Search for the cell housing the specified text and yield its (X, Y) center coordinate. 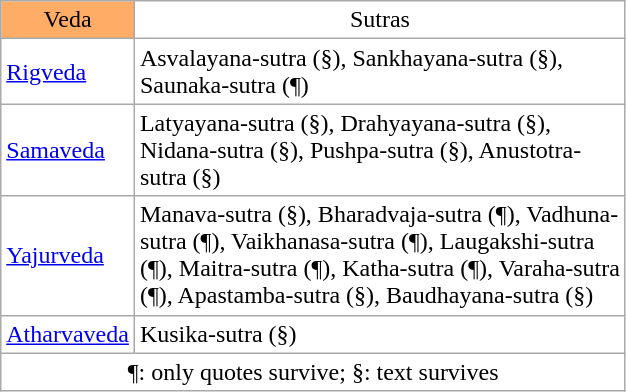
Atharvaveda (68, 334)
Yajurveda (68, 256)
Kusika-sutra (§) (380, 334)
Samaveda (68, 150)
Sutras (380, 20)
Asvalayana-sutra (§), Sankhayana-sutra (§), Saunaka-sutra (¶) (380, 72)
Latyayana-sutra (§), Drahyayana-sutra (§), Nidana-sutra (§), Pushpa-sutra (§), Anustotra-sutra (§) (380, 150)
¶: only quotes survive; §: text survives (314, 372)
Rigveda (68, 72)
Veda (68, 20)
